Search for the cell housing the specified text and yield its [x, y] center coordinate. 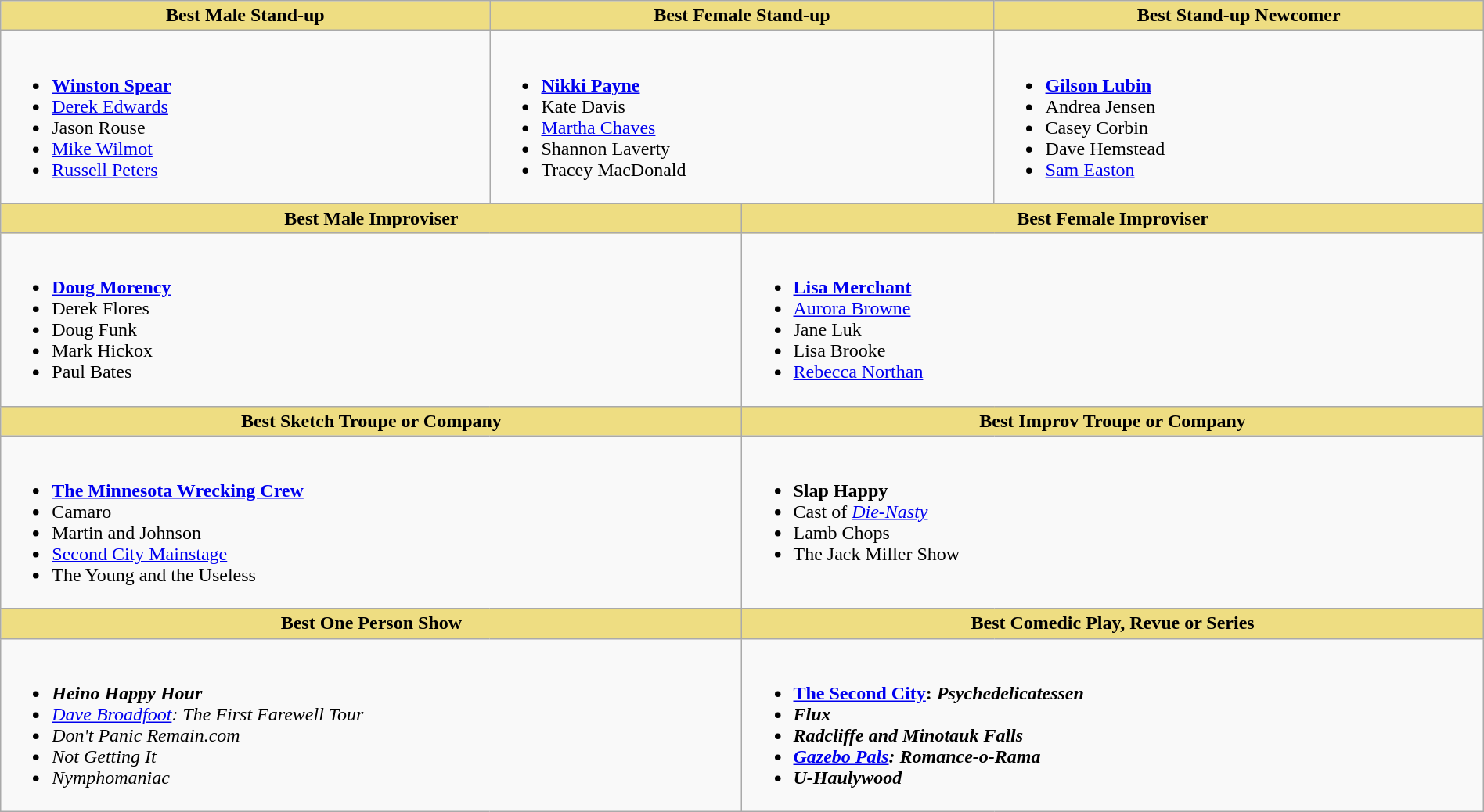
Best Female Improviser [1113, 218]
Slap HappyCast of Die-NastyLamb ChopsThe Jack Miller Show [1113, 523]
Winston SpearDerek EdwardsJason RouseMike WilmotRussell Peters [246, 117]
The Second City: PsychedelicatessenFluxRadcliffe and Minotauk FallsGazebo Pals: Romance-o-RamaU-Haulywood [1113, 724]
The Minnesota Wrecking CrewCamaroMartin and JohnsonSecond City MainstageThe Young and the Useless [371, 523]
Nikki PayneKate DavisMartha ChavesShannon LavertyTracey MacDonald [742, 117]
Best Improv Troupe or Company [1113, 421]
Best Male Stand-up [246, 16]
Doug MorencyDerek FloresDoug FunkMark HickoxPaul Bates [371, 319]
Best Male Improviser [371, 218]
Best Female Stand-up [742, 16]
Gilson LubinAndrea JensenCasey CorbinDave HemsteadSam Easton [1238, 117]
Heino Happy HourDave Broadfoot: The First Farewell TourDon't Panic Remain.comNot Getting ItNymphomaniac [371, 724]
Best Comedic Play, Revue or Series [1113, 623]
Best One Person Show [371, 623]
Best Sketch Troupe or Company [371, 421]
Lisa MerchantAurora BrowneJane LukLisa BrookeRebecca Northan [1113, 319]
Best Stand-up Newcomer [1238, 16]
